Scan for the cell matching the given text and deliver its (x, y) coordinate at center. 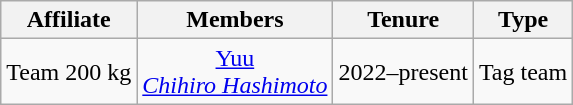
Type (522, 20)
Affiliate (69, 20)
YuuChihiro Hashimoto (235, 72)
Team 200 kg (69, 72)
Tenure (403, 20)
Members (235, 20)
Tag team (522, 72)
2022–present (403, 72)
